Determine the [x, y] coordinate at the center of the cell enclosing the given text.  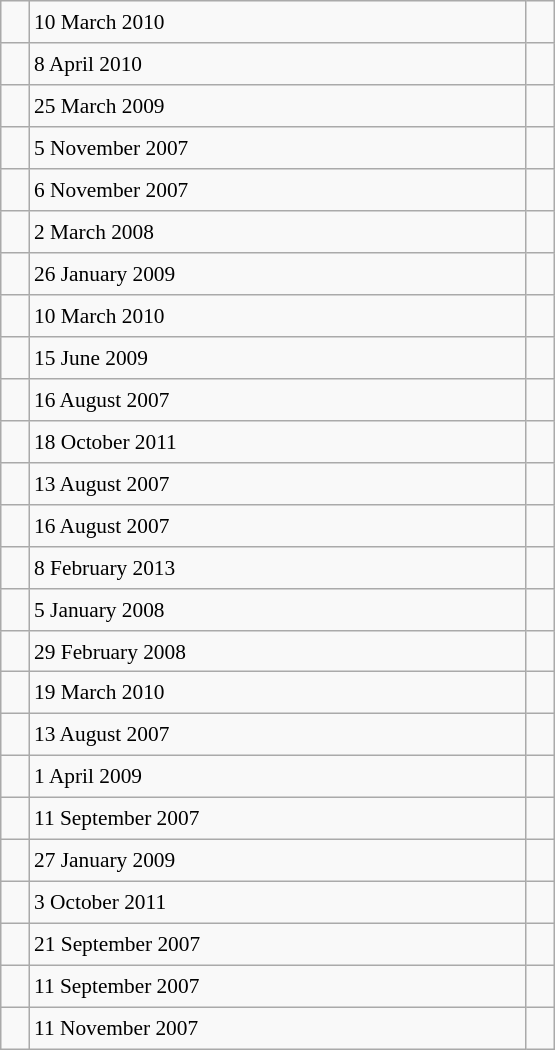
8 February 2013 [278, 567]
2 March 2008 [278, 232]
21 September 2007 [278, 945]
18 October 2011 [278, 441]
1 April 2009 [278, 777]
6 November 2007 [278, 190]
3 October 2011 [278, 903]
15 June 2009 [278, 358]
19 March 2010 [278, 693]
25 March 2009 [278, 106]
11 November 2007 [278, 1028]
5 January 2008 [278, 609]
27 January 2009 [278, 861]
29 February 2008 [278, 651]
5 November 2007 [278, 148]
8 April 2010 [278, 64]
26 January 2009 [278, 274]
